Find where the given text appears and provide that cell's center as [x, y] coordinate. 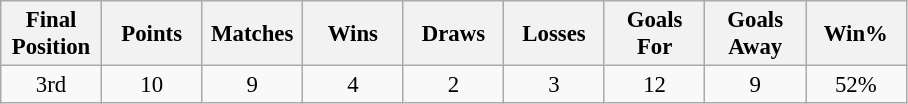
Wins [354, 34]
3 [554, 85]
10 [152, 85]
4 [354, 85]
12 [654, 85]
Final Position [52, 34]
2 [454, 85]
Goals For [654, 34]
Draws [454, 34]
3rd [52, 85]
Points [152, 34]
Matches [252, 34]
Goals Away [756, 34]
Win% [856, 34]
52% [856, 85]
Losses [554, 34]
